Pinpoint the cell where the given text exists, returning its [X, Y] midpoint coordinate. 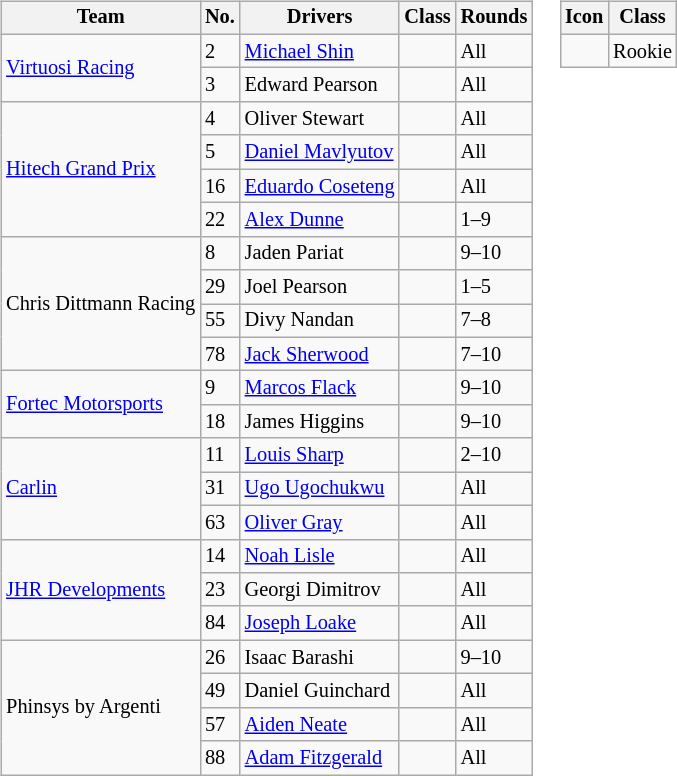
Adam Fitzgerald [320, 758]
Team [100, 18]
14 [220, 556]
11 [220, 455]
2 [220, 51]
Georgi Dimitrov [320, 590]
5 [220, 152]
Icon [584, 18]
Jaden Pariat [320, 253]
Isaac Barashi [320, 657]
1–5 [494, 287]
78 [220, 354]
88 [220, 758]
Rookie [642, 51]
Louis Sharp [320, 455]
James Higgins [320, 422]
Daniel Guinchard [320, 691]
Chris Dittmann Racing [100, 304]
Rounds [494, 18]
JHR Developments [100, 590]
63 [220, 522]
Daniel Mavlyutov [320, 152]
4 [220, 119]
Noah Lisle [320, 556]
No. [220, 18]
23 [220, 590]
1–9 [494, 220]
Joseph Loake [320, 623]
3 [220, 85]
Fortec Motorsports [100, 404]
Oliver Stewart [320, 119]
18 [220, 422]
Ugo Ugochukwu [320, 489]
22 [220, 220]
84 [220, 623]
Joel Pearson [320, 287]
55 [220, 321]
16 [220, 186]
Marcos Flack [320, 388]
Aiden Neate [320, 724]
Michael Shin [320, 51]
Hitech Grand Prix [100, 170]
49 [220, 691]
Oliver Gray [320, 522]
Drivers [320, 18]
57 [220, 724]
7–8 [494, 321]
Virtuosi Racing [100, 68]
9 [220, 388]
Alex Dunne [320, 220]
Carlin [100, 488]
Edward Pearson [320, 85]
Phinsys by Argenti [100, 708]
31 [220, 489]
Jack Sherwood [320, 354]
Eduardo Coseteng [320, 186]
8 [220, 253]
29 [220, 287]
2–10 [494, 455]
26 [220, 657]
Divy Nandan [320, 321]
7–10 [494, 354]
